Output the [X, Y] coordinate of the center of the cell containing the given text.  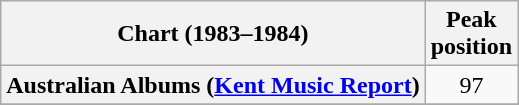
Peakposition [471, 34]
Chart (1983–1984) [213, 34]
Australian Albums (Kent Music Report) [213, 85]
97 [471, 85]
